Locate the cell with the specified text and output its [X, Y] center coordinate. 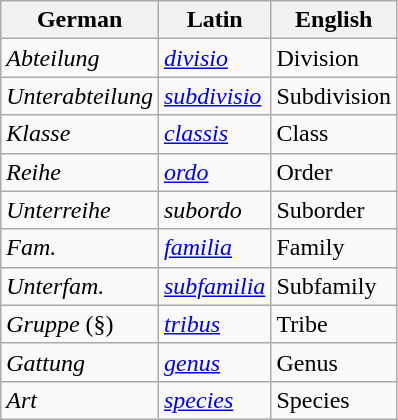
ordo [214, 172]
Abteilung [80, 58]
English [334, 20]
Subdivision [334, 96]
Reihe [80, 172]
Gruppe (§) [80, 324]
subfamilia [214, 286]
Class [334, 134]
species [214, 400]
classis [214, 134]
Art [80, 400]
Latin [214, 20]
subordo [214, 210]
Tribe [334, 324]
Suborder [334, 210]
German [80, 20]
Unterabteilung [80, 96]
Unterfam. [80, 286]
tribus [214, 324]
Species [334, 400]
Genus [334, 362]
familia [214, 248]
Subfamily [334, 286]
genus [214, 362]
Order [334, 172]
Unterreihe [80, 210]
Klasse [80, 134]
Division [334, 58]
subdivisio [214, 96]
Fam. [80, 248]
Family [334, 248]
Gattung [80, 362]
divisio [214, 58]
